Extract the (X, Y) coordinate from the center of the cell holding the provided text.  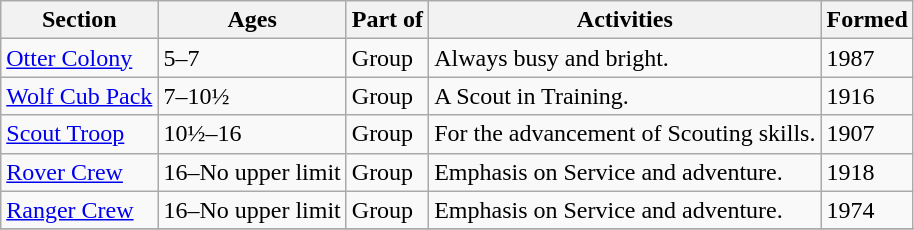
10½–16 (252, 134)
Always busy and bright. (625, 58)
5–7 (252, 58)
1916 (867, 96)
Rover Crew (80, 172)
Part of (387, 20)
1974 (867, 210)
Scout Troop (80, 134)
Wolf Cub Pack (80, 96)
1918 (867, 172)
A Scout in Training. (625, 96)
Activities (625, 20)
1987 (867, 58)
For the advancement of Scouting skills. (625, 134)
7–10½ (252, 96)
Section (80, 20)
Ranger Crew (80, 210)
Ages (252, 20)
Formed (867, 20)
Otter Colony (80, 58)
1907 (867, 134)
